Provide the [X, Y] coordinate of the cell's center where the given text is located.  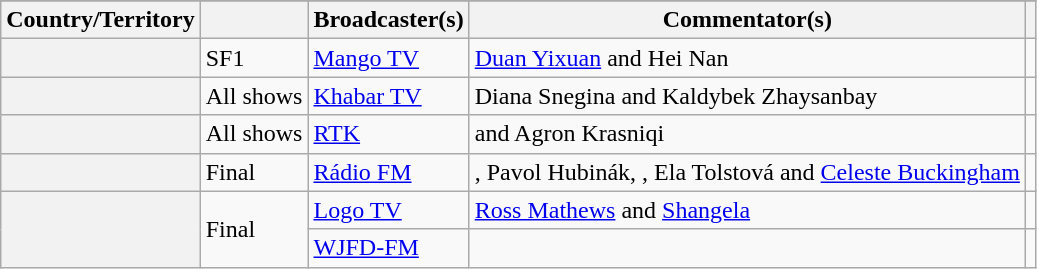
Country/Territory [100, 20]
WJFD-FM [388, 248]
RTK [388, 134]
and Agron Krasniqi [747, 134]
Duan Yixuan and Hei Nan [747, 58]
Commentator(s) [747, 20]
SF1 [254, 58]
Logo TV [388, 210]
Diana Snegina and Kaldybek Zhaysanbay [747, 96]
Khabar TV [388, 96]
Mango TV [388, 58]
, Pavol Hubinák, , Ela Tolstová and Celeste Buckingham [747, 172]
Ross Mathews and Shangela [747, 210]
Broadcaster(s) [388, 20]
Rádio FM [388, 172]
